From the cell containing the given text, extract its center point as (x, y) coordinate. 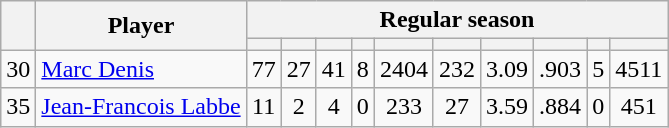
5 (598, 69)
8 (362, 69)
35 (18, 107)
Player (141, 26)
232 (456, 69)
30 (18, 69)
Marc Denis (141, 69)
.884 (560, 107)
11 (264, 107)
4 (334, 107)
2404 (404, 69)
77 (264, 69)
4511 (639, 69)
41 (334, 69)
233 (404, 107)
Jean-Francois Labbe (141, 107)
2 (298, 107)
451 (639, 107)
3.09 (508, 69)
3.59 (508, 107)
Regular season (457, 20)
.903 (560, 69)
